From the cell containing the given text, extract its center point as [x, y] coordinate. 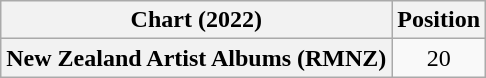
Chart (2022) [196, 20]
20 [439, 58]
New Zealand Artist Albums (RMNZ) [196, 58]
Position [439, 20]
